Find where the given text appears and provide that cell's center as (x, y) coordinate. 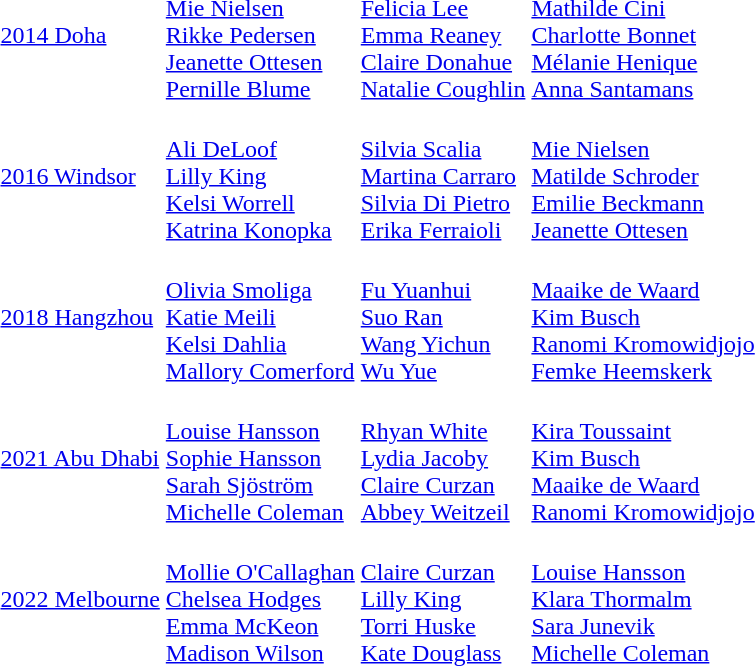
Ali DeLoofLilly KingKelsi WorrellKatrina Konopka (260, 176)
Louise HanssonSophie HanssonSarah SjöströmMichelle Coleman (260, 458)
Silvia ScaliaMartina CarraroSilvia Di PietroErika Ferraioli (443, 176)
Fu YuanhuiSuo RanWang YichunWu Yue (443, 317)
Olivia SmoligaKatie MeiliKelsi DahliaMallory Comerford (260, 317)
Rhyan WhiteLydia JacobyClaire CurzanAbbey Weitzeil (443, 458)
